Output the [X, Y] coordinate of the center of the cell containing the given text.  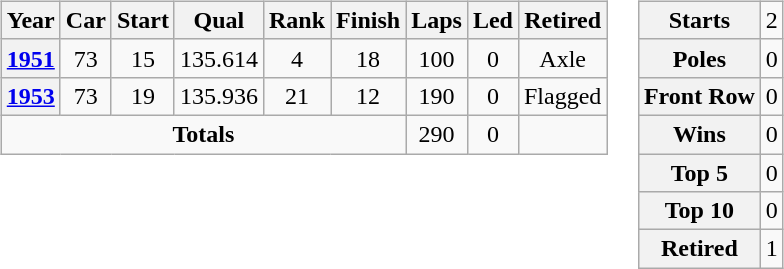
Laps [437, 20]
Year [30, 20]
Led [492, 20]
Top 10 [699, 211]
1 [772, 249]
Top 5 [699, 173]
1951 [30, 58]
Rank [296, 20]
135.936 [218, 96]
12 [368, 96]
2 [772, 20]
Flagged [562, 96]
Totals [203, 134]
190 [437, 96]
4 [296, 58]
Qual [218, 20]
290 [437, 134]
Starts [699, 20]
Poles [699, 58]
Car [86, 20]
135.614 [218, 58]
15 [142, 58]
19 [142, 96]
21 [296, 96]
Finish [368, 20]
1953 [30, 96]
100 [437, 58]
Start [142, 20]
Axle [562, 58]
Front Row [699, 96]
Wins [699, 134]
18 [368, 58]
